Output the [X, Y] coordinate of the center of the cell containing the given text.  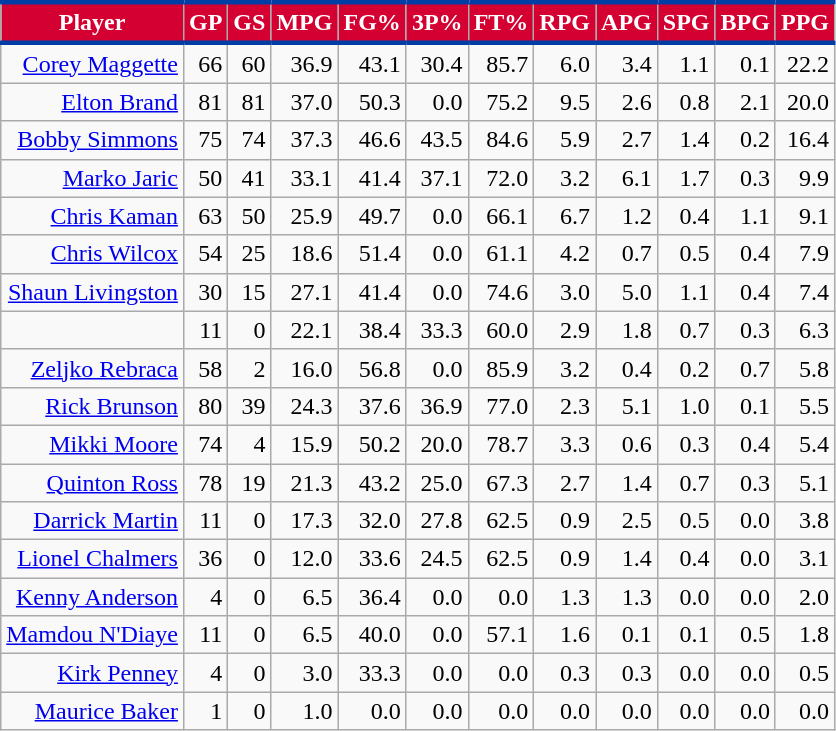
30.4 [437, 63]
85.7 [501, 63]
GP [205, 22]
51.4 [372, 254]
3.1 [804, 559]
FG% [372, 22]
60 [250, 63]
2.0 [804, 597]
9.1 [804, 216]
1.2 [627, 216]
Mamdou N'Diaye [92, 635]
24.3 [304, 406]
Bobby Simmons [92, 140]
7.4 [804, 292]
27.1 [304, 292]
3.4 [627, 63]
18.6 [304, 254]
78.7 [501, 444]
19 [250, 483]
GS [250, 22]
22.1 [304, 330]
58 [205, 368]
24.5 [437, 559]
41 [250, 178]
APG [627, 22]
MPG [304, 22]
40.0 [372, 635]
85.9 [501, 368]
2.6 [627, 102]
Chris Kaman [92, 216]
SPG [686, 22]
2.9 [565, 330]
6.7 [565, 216]
6.1 [627, 178]
Shaun Livingston [92, 292]
80 [205, 406]
63 [205, 216]
56.8 [372, 368]
17.3 [304, 521]
Lionel Chalmers [92, 559]
FT% [501, 22]
3.3 [565, 444]
16.0 [304, 368]
46.6 [372, 140]
33.1 [304, 178]
RPG [565, 22]
54 [205, 254]
1.7 [686, 178]
Marko Jaric [92, 178]
Elton Brand [92, 102]
PPG [804, 22]
Corey Maggette [92, 63]
Rick Brunson [92, 406]
3.8 [804, 521]
39 [250, 406]
0.8 [686, 102]
4.2 [565, 254]
BPG [745, 22]
32.0 [372, 521]
78 [205, 483]
72.0 [501, 178]
9.9 [804, 178]
66.1 [501, 216]
36 [205, 559]
3P% [437, 22]
Kenny Anderson [92, 597]
50.3 [372, 102]
5.0 [627, 292]
Chris Wilcox [92, 254]
43.5 [437, 140]
Kirk Penney [92, 673]
33.6 [372, 559]
1.6 [565, 635]
21.3 [304, 483]
15.9 [304, 444]
49.7 [372, 216]
2.5 [627, 521]
22.2 [804, 63]
74.6 [501, 292]
Quinton Ross [92, 483]
75.2 [501, 102]
38.4 [372, 330]
Darrick Martin [92, 521]
5.4 [804, 444]
7.9 [804, 254]
2.1 [745, 102]
Mikki Moore [92, 444]
6.0 [565, 63]
61.1 [501, 254]
67.3 [501, 483]
2.3 [565, 406]
Player [92, 22]
2 [250, 368]
75 [205, 140]
37.1 [437, 178]
0.6 [627, 444]
6.3 [804, 330]
5.9 [565, 140]
9.5 [565, 102]
30 [205, 292]
Maurice Baker [92, 711]
43.2 [372, 483]
15 [250, 292]
27.8 [437, 521]
16.4 [804, 140]
50.2 [372, 444]
25 [250, 254]
43.1 [372, 63]
36.4 [372, 597]
37.3 [304, 140]
25.0 [437, 483]
77.0 [501, 406]
25.9 [304, 216]
5.5 [804, 406]
60.0 [501, 330]
5.8 [804, 368]
37.0 [304, 102]
12.0 [304, 559]
84.6 [501, 140]
66 [205, 63]
Zeljko Rebraca [92, 368]
1 [205, 711]
37.6 [372, 406]
57.1 [501, 635]
